For the text-containing cell, return its midpoint in (x, y) coordinate format. 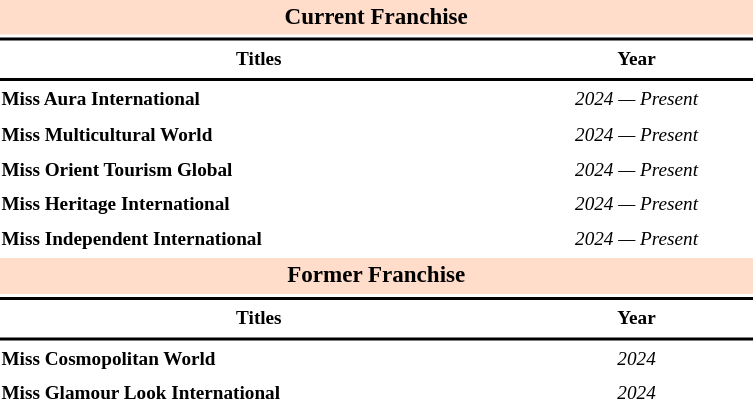
2024 (637, 359)
Miss Orient Tourism Global (259, 170)
Former Franchise (376, 276)
Current Franchise (376, 18)
Miss Heritage International (259, 205)
Miss Multicultural World (259, 135)
Miss Aura International (259, 101)
Miss Cosmopolitan World (259, 359)
Miss Independent International (259, 240)
